Extract the (X, Y) coordinate from the center of the cell holding the provided text.  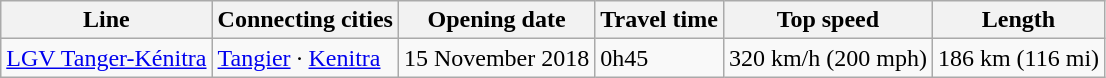
320 km/h (200 mph) (828, 58)
LGV Tanger-Kénitra (106, 58)
Top speed (828, 20)
Tangier · Kenitra (305, 58)
Opening date (496, 20)
15 November 2018 (496, 58)
Travel time (660, 20)
0h45 (660, 58)
Length (1018, 20)
186 km (116 mi) (1018, 58)
Line (106, 20)
Connecting cities (305, 20)
